Identify which cell holds the provided text, then report its [X, Y] central coordinate. 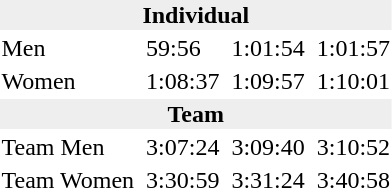
1:10:01 [353, 81]
1:01:54 [268, 48]
3:07:24 [183, 147]
Team Men [68, 147]
Men [68, 48]
Women [68, 81]
1:09:57 [268, 81]
3:10:52 [353, 147]
3:09:40 [268, 147]
Team [196, 114]
Individual [196, 15]
59:56 [183, 48]
1:08:37 [183, 81]
1:01:57 [353, 48]
